Detect which cell encompasses the target text, then output its [X, Y] center coordinate. 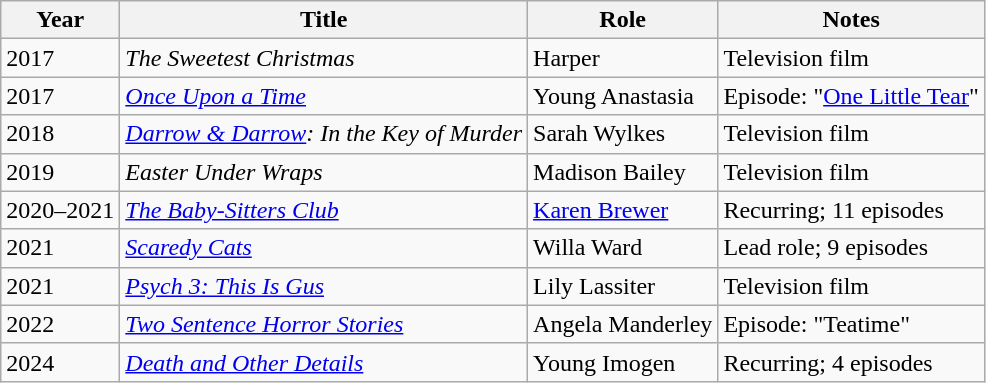
Lily Lassiter [623, 286]
Sarah Wylkes [623, 134]
Role [623, 20]
Year [60, 20]
Once Upon a Time [324, 96]
Recurring; 4 episodes [851, 362]
2024 [60, 362]
Scaredy Cats [324, 248]
Two Sentence Horror Stories [324, 324]
Young Imogen [623, 362]
2018 [60, 134]
Young Anastasia [623, 96]
The Baby-Sitters Club [324, 210]
Angela Manderley [623, 324]
Recurring; 11 episodes [851, 210]
Madison Bailey [623, 172]
Title [324, 20]
Death and Other Details [324, 362]
Willa Ward [623, 248]
Episode: "One Little Tear" [851, 96]
Easter Under Wraps [324, 172]
Episode: "Teatime" [851, 324]
The Sweetest Christmas [324, 58]
Darrow & Darrow: In the Key of Murder [324, 134]
2022 [60, 324]
Harper [623, 58]
Psych 3: This Is Gus [324, 286]
2019 [60, 172]
Lead role; 9 episodes [851, 248]
Karen Brewer [623, 210]
2020–2021 [60, 210]
Notes [851, 20]
